Find where the given text appears and provide that cell's center as [x, y] coordinate. 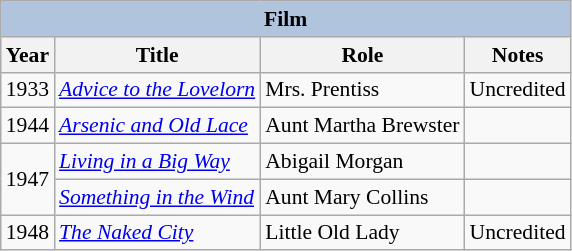
Year [28, 55]
Role [362, 55]
Film [286, 19]
The Naked City [157, 233]
Notes [518, 55]
Mrs. Prentiss [362, 90]
Arsenic and Old Lace [157, 126]
Title [157, 55]
Advice to the Lovelorn [157, 90]
1933 [28, 90]
Living in a Big Way [157, 162]
Abigail Morgan [362, 162]
Something in the Wind [157, 197]
1947 [28, 180]
1948 [28, 233]
Aunt Mary Collins [362, 197]
Aunt Martha Brewster [362, 126]
1944 [28, 126]
Little Old Lady [362, 233]
